Return the [X, Y] coordinate for the center point of the cell that contains the specified text.  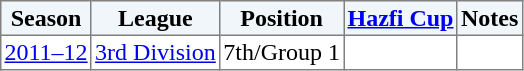
League [155, 18]
Notes [490, 18]
Season [46, 18]
Position [282, 18]
7th/Group 1 [282, 52]
3rd Division [155, 52]
2011–12 [46, 52]
Hazfi Cup [401, 18]
